Provide the (x, y) coordinate of the cell's center where the given text is located.  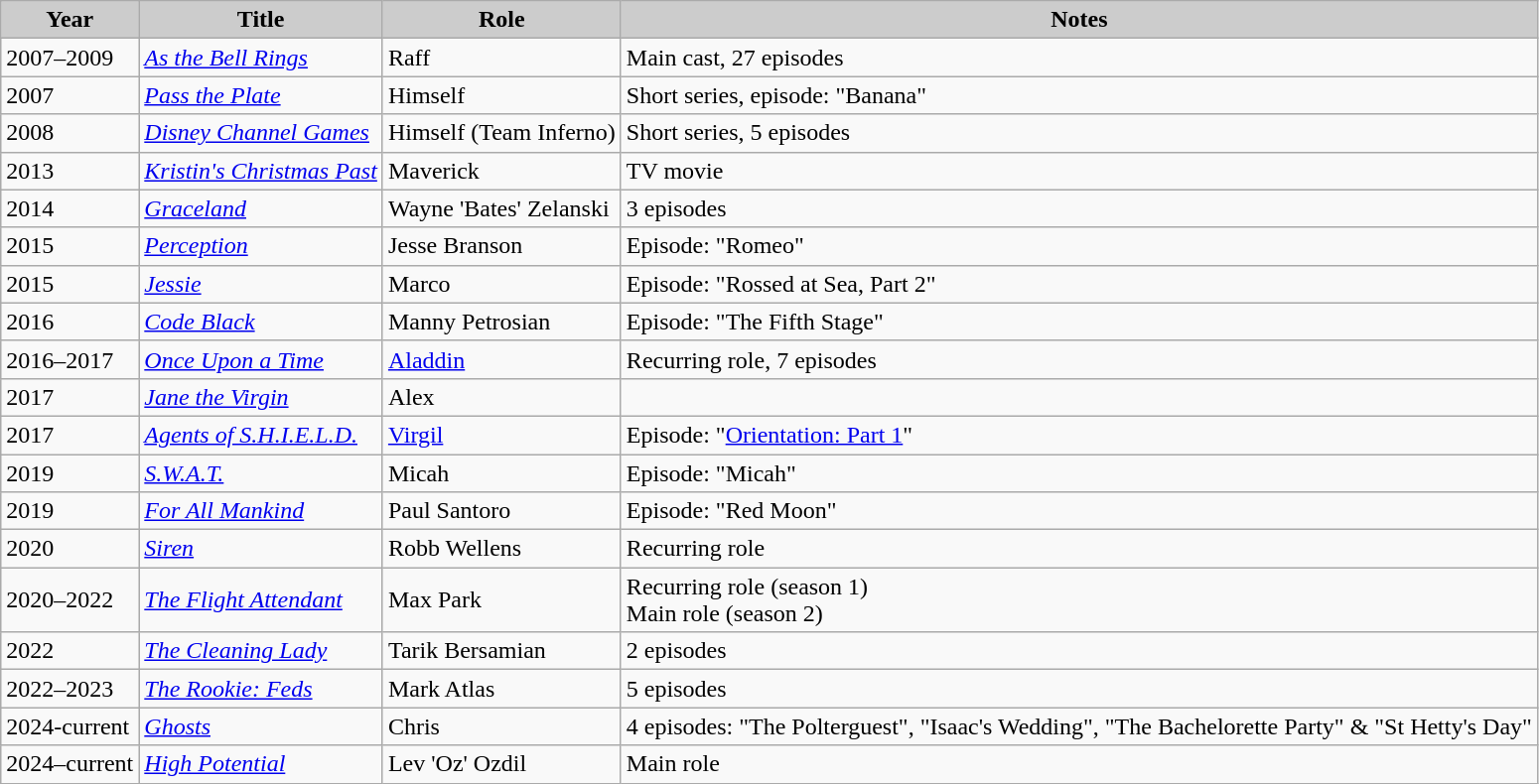
Himself (Team Inferno) (501, 133)
S.W.A.T. (261, 473)
Episode: "Red Moon" (1078, 511)
Lev 'Oz' Ozdil (501, 764)
Short series, episode: "Banana" (1078, 95)
Year (70, 20)
Episode: "Rossed at Sea, Part 2" (1078, 284)
Episode: "Micah" (1078, 473)
2016–2017 (70, 359)
2022 (70, 651)
Chris (501, 726)
2013 (70, 171)
Perception (261, 246)
2008 (70, 133)
Max Park (501, 599)
Recurring role (1078, 549)
Agents of S.H.I.E.L.D. (261, 435)
4 episodes: "The Polterguest", "Isaac's Wedding", "The Bachelorette Party" & "St Hetty's Day" (1078, 726)
Virgil (501, 435)
Micah (501, 473)
Pass the Plate (261, 95)
Code Black (261, 322)
2022–2023 (70, 689)
Recurring role (season 1)Main role (season 2) (1078, 599)
Wayne 'Bates' Zelanski (501, 208)
2024-current (70, 726)
Short series, 5 episodes (1078, 133)
The Rookie: Feds (261, 689)
Himself (501, 95)
Episode: "Romeo" (1078, 246)
Tarik Bersamian (501, 651)
Role (501, 20)
Robb Wellens (501, 549)
High Potential (261, 764)
2024–current (70, 764)
Once Upon a Time (261, 359)
The Flight Attendant (261, 599)
2020 (70, 549)
Title (261, 20)
Alex (501, 397)
Jesse Branson (501, 246)
Raff (501, 58)
2020–2022 (70, 599)
Recurring role, 7 episodes (1078, 359)
2014 (70, 208)
3 episodes (1078, 208)
Episode: "The Fifth Stage" (1078, 322)
Aladdin (501, 359)
Main role (1078, 764)
Ghosts (261, 726)
2007–2009 (70, 58)
The Cleaning Lady (261, 651)
Maverick (501, 171)
As the Bell Rings (261, 58)
2 episodes (1078, 651)
Episode: "Orientation: Part 1" (1078, 435)
2007 (70, 95)
Marco (501, 284)
Paul Santoro (501, 511)
5 episodes (1078, 689)
TV movie (1078, 171)
Disney Channel Games (261, 133)
Graceland (261, 208)
Kristin's Christmas Past (261, 171)
Jessie (261, 284)
For All Mankind (261, 511)
Main cast, 27 episodes (1078, 58)
Notes (1078, 20)
Jane the Virgin (261, 397)
Manny Petrosian (501, 322)
Mark Atlas (501, 689)
2016 (70, 322)
Siren (261, 549)
